For the text-containing cell, return its midpoint in (X, Y) coordinate format. 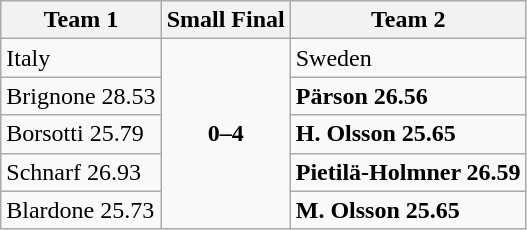
Pietilä-Holmner 26.59 (408, 172)
M. Olsson 25.65 (408, 210)
Team 1 (81, 20)
Blardone 25.73 (81, 210)
Borsotti 25.79 (81, 134)
Schnarf 26.93 (81, 172)
Sweden (408, 58)
Brignone 28.53 (81, 96)
H. Olsson 25.65 (408, 134)
Pärson 26.56 (408, 96)
Team 2 (408, 20)
0–4 (226, 134)
Small Final (226, 20)
Italy (81, 58)
